Detect which cell encompasses the target text, then output its (x, y) center coordinate. 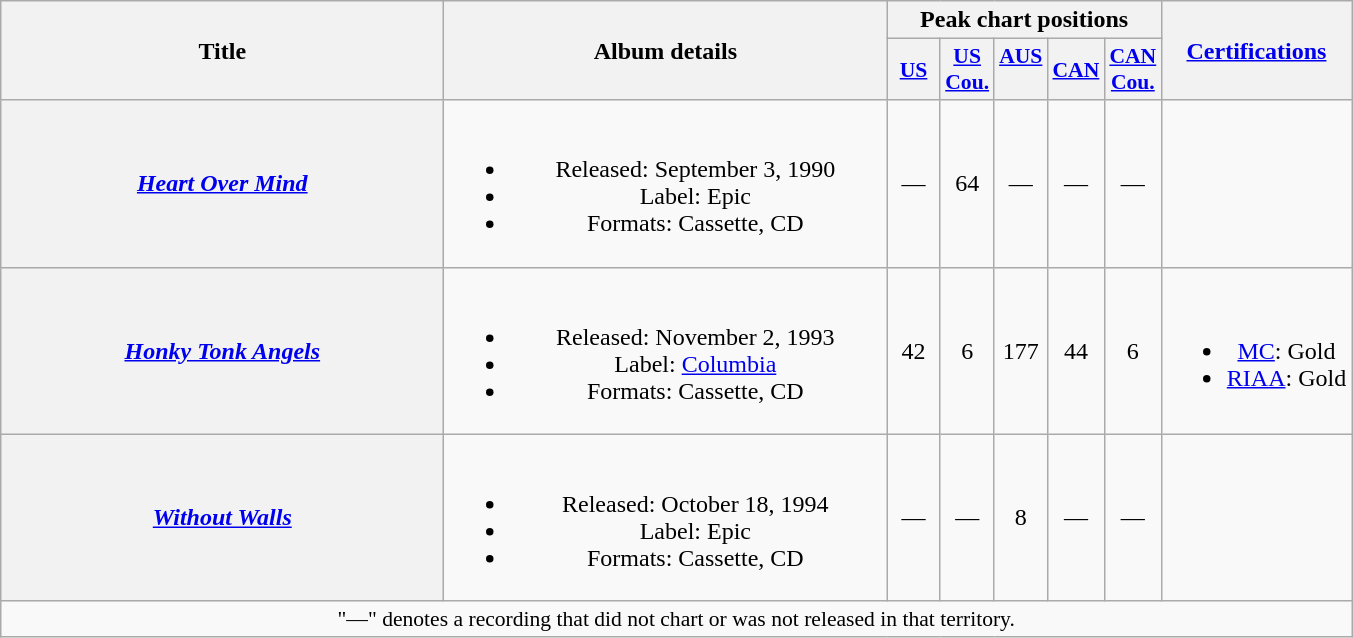
44 (1076, 350)
64 (967, 184)
MC: GoldRIAA: Gold (1256, 350)
CAN (1076, 70)
Heart Over Mind (222, 184)
8 (1020, 518)
Title (222, 50)
Album details (666, 50)
"—" denotes a recording that did not chart or was not released in that territory. (676, 619)
Honky Tonk Angels (222, 350)
177 (1020, 350)
US (914, 70)
Without Walls (222, 518)
Released: November 2, 1993Label: ColumbiaFormats: Cassette, CD (666, 350)
Certifications (1256, 50)
CANCou. (1132, 70)
Released: October 18, 1994Label: EpicFormats: Cassette, CD (666, 518)
Peak chart positions (1024, 20)
Released: September 3, 1990Label: EpicFormats: Cassette, CD (666, 184)
USCou. (967, 70)
AUS (1020, 70)
42 (914, 350)
